Return the [X, Y] coordinate for the center point of the cell that contains the specified text.  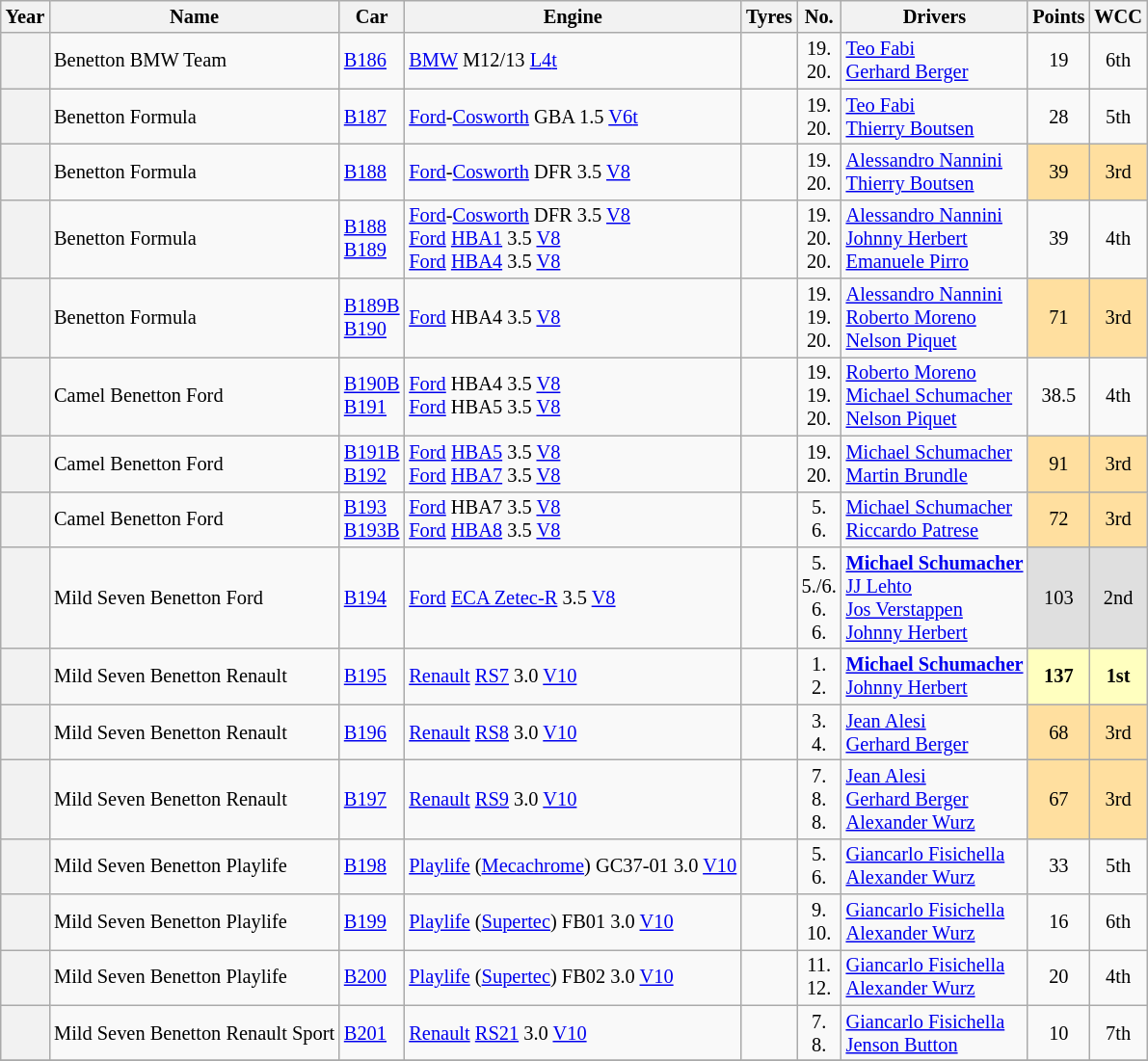
Renault RS21 3.0 V10 [573, 1033]
Ford-Cosworth DFR 3.5 V8Ford HBA1 3.5 V8Ford HBA4 3.5 V8 [573, 239]
Renault RS8 3.0 V10 [573, 732]
Tyres [769, 16]
Benetton BMW Team [195, 61]
20 [1058, 977]
Teo Fabi Gerhard Berger [935, 61]
B197 [372, 799]
B189BB190 [372, 318]
7.8. [819, 1033]
B186 [372, 61]
7th [1118, 1033]
B187 [372, 117]
9.10. [819, 922]
Alessandro Nannini Thierry Boutsen [935, 172]
WCC [1118, 16]
7.8.8. [819, 799]
Ford HBA4 3.5 V8 [573, 318]
Michael Schumacher Johnny Herbert [935, 676]
Michael Schumacher Riccardo Patrese [935, 519]
B188 [372, 172]
Ford-Cosworth DFR 3.5 V8 [573, 172]
Alessandro Nannini Johnny Herbert Emanuele Pirro [935, 239]
33 [1058, 866]
B190BB191 [372, 396]
Alessandro Nannini Roberto Moreno Nelson Piquet [935, 318]
Teo Fabi Thierry Boutsen [935, 117]
Points [1058, 16]
B194 [372, 597]
Playlife (Supertec) FB02 3.0 V10 [573, 977]
Ford ECA Zetec-R 3.5 V8 [573, 597]
B191BB192 [372, 464]
19 [1058, 61]
B198 [372, 866]
72 [1058, 519]
91 [1058, 464]
Mild Seven Benetton Renault Sport [195, 1033]
68 [1058, 732]
No. [819, 16]
Michael Schumacher Martin Brundle [935, 464]
3.4. [819, 732]
16 [1058, 922]
137 [1058, 676]
28 [1058, 117]
B193B193B [372, 519]
71 [1058, 318]
Renault RS7 3.0 V10 [573, 676]
Ford HBA5 3.5 V8Ford HBA7 3.5 V8 [573, 464]
Jean Alesi Gerhard Berger [935, 732]
Name [195, 16]
103 [1058, 597]
B201 [372, 1033]
Roberto Moreno Michael Schumacher Nelson Piquet [935, 396]
2nd [1118, 597]
Year [25, 16]
Renault RS9 3.0 V10 [573, 799]
Ford-Cosworth GBA 1.5 V6t [573, 117]
B199 [372, 922]
Playlife (Supertec) FB01 3.0 V10 [573, 922]
Car [372, 16]
1st [1118, 676]
Ford HBA4 3.5 V8Ford HBA5 3.5 V8 [573, 396]
B200 [372, 977]
10 [1058, 1033]
5.5./6.6.6. [819, 597]
B188B189 [372, 239]
67 [1058, 799]
B195 [372, 676]
Michael Schumacher JJ Lehto Jos Verstappen Johnny Herbert [935, 597]
1.2. [819, 676]
Engine [573, 16]
B196 [372, 732]
Drivers [935, 16]
Jean Alesi Gerhard Berger Alexander Wurz [935, 799]
11.12. [819, 977]
Ford HBA7 3.5 V8Ford HBA8 3.5 V8 [573, 519]
38.5 [1058, 396]
19.20.20. [819, 239]
Playlife (Mecachrome) GC37-01 3.0 V10 [573, 866]
BMW M12/13 L4t [573, 61]
Mild Seven Benetton Ford [195, 597]
Giancarlo Fisichella Jenson Button [935, 1033]
